Determine the (x, y) coordinate at the center of the cell enclosing the given text.  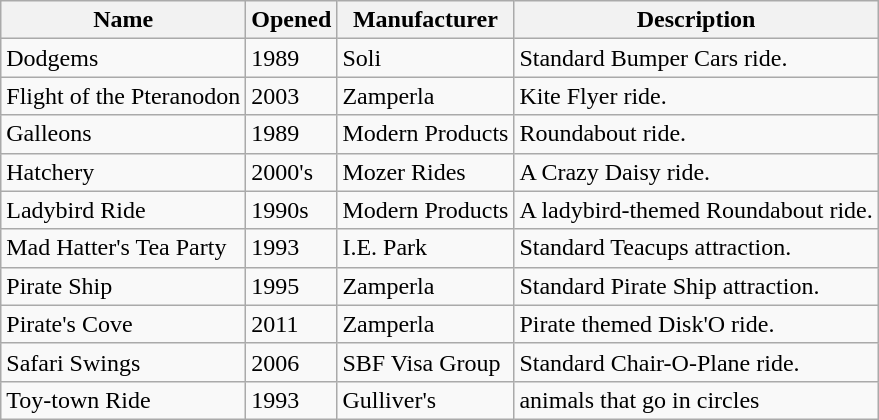
animals that go in circles (696, 400)
2003 (292, 96)
Manufacturer (426, 20)
Standard Bumper Cars ride. (696, 58)
2011 (292, 324)
Roundabout ride. (696, 134)
Soli (426, 58)
Safari Swings (124, 362)
Mad Hatter's Tea Party (124, 248)
Standard Teacups attraction. (696, 248)
Kite Flyer ride. (696, 96)
Dodgems (124, 58)
Ladybird Ride (124, 210)
Toy-town Ride (124, 400)
A Crazy Daisy ride. (696, 172)
Pirate's Cove (124, 324)
I.E. Park (426, 248)
A ladybird-themed Roundabout ride. (696, 210)
Description (696, 20)
SBF Visa Group (426, 362)
2006 (292, 362)
Gulliver's (426, 400)
Galleons (124, 134)
Standard Pirate Ship attraction. (696, 286)
Mozer Rides (426, 172)
Name (124, 20)
1995 (292, 286)
Pirate Ship (124, 286)
Opened (292, 20)
Pirate themed Disk'O ride. (696, 324)
2000's (292, 172)
Flight of the Pteranodon (124, 96)
Hatchery (124, 172)
1990s (292, 210)
Standard Chair-O-Plane ride. (696, 362)
